For the text-containing cell, return its midpoint in [x, y] coordinate format. 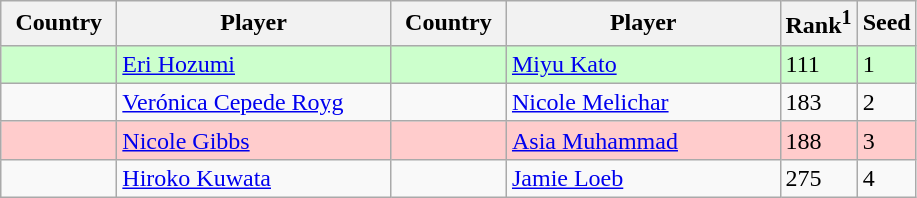
Rank1 [818, 24]
1 [886, 64]
Nicole Gibbs [254, 140]
Asia Muhammad [643, 140]
Eri Hozumi [254, 64]
Hiroko Kuwata [254, 178]
111 [818, 64]
Miyu Kato [643, 64]
Jamie Loeb [643, 178]
4 [886, 178]
Seed [886, 24]
275 [818, 178]
Verónica Cepede Royg [254, 102]
Nicole Melichar [643, 102]
183 [818, 102]
2 [886, 102]
3 [886, 140]
188 [818, 140]
